Identify which cell holds the provided text, then report its [x, y] central coordinate. 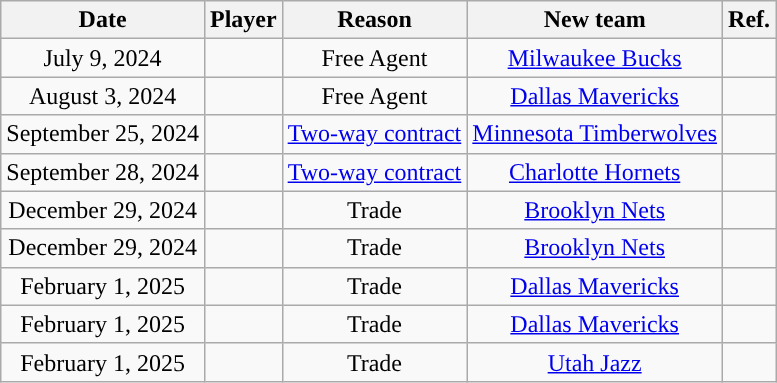
September 28, 2024 [103, 172]
Charlotte Hornets [595, 172]
Reason [374, 20]
Date [103, 20]
August 3, 2024 [103, 96]
Utah Jazz [595, 362]
Milwaukee Bucks [595, 58]
September 25, 2024 [103, 134]
Player [243, 20]
Minnesota Timberwolves [595, 134]
New team [595, 20]
July 9, 2024 [103, 58]
Ref. [750, 20]
